Find where the given text appears and provide that cell's center as [X, Y] coordinate. 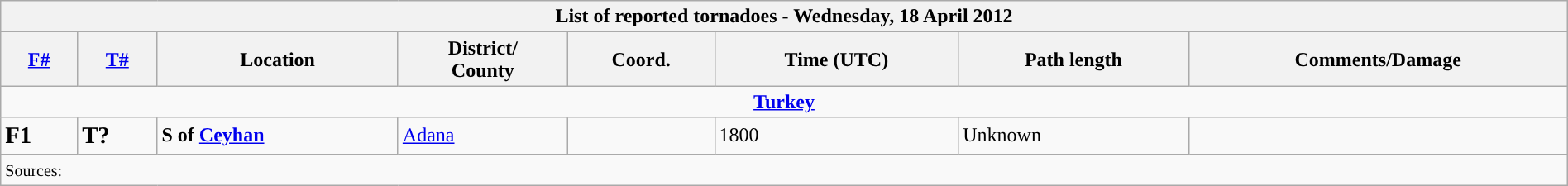
T? [117, 136]
Path length [1073, 60]
Location [278, 60]
Sources: [784, 169]
Turkey [784, 102]
District/County [483, 60]
List of reported tornadoes - Wednesday, 18 April 2012 [784, 17]
1800 [837, 136]
Adana [483, 136]
Coord. [641, 60]
F1 [40, 136]
F# [40, 60]
Time (UTC) [837, 60]
Unknown [1073, 136]
S of Ceyhan [278, 136]
Comments/Damage [1378, 60]
T# [117, 60]
